Pinpoint the cell where the given text exists, returning its (x, y) midpoint coordinate. 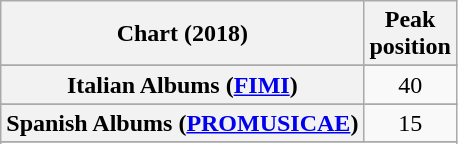
Italian Albums (FIMI) (182, 85)
Spanish Albums (PROMUSICAE) (182, 123)
15 (410, 123)
Peak position (410, 34)
40 (410, 85)
Chart (2018) (182, 34)
